Find where the given text appears and provide that cell's center as (x, y) coordinate. 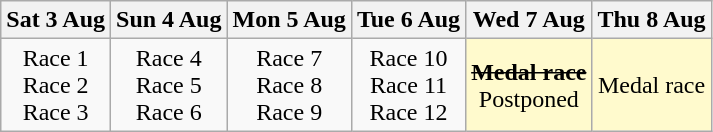
Race 7Race 8Race 9 (289, 85)
Wed 7 Aug (529, 20)
Mon 5 Aug (289, 20)
Sat 3 Aug (56, 20)
Race 4Race 5Race 6 (169, 85)
Race 1Race 2Race 3 (56, 85)
Medal race (652, 85)
Thu 8 Aug (652, 20)
Race 10Race 11Race 12 (408, 85)
Sun 4 Aug (169, 20)
Medal racePostponed (529, 85)
Tue 6 Aug (408, 20)
